Search for the cell housing the specified text and yield its [x, y] center coordinate. 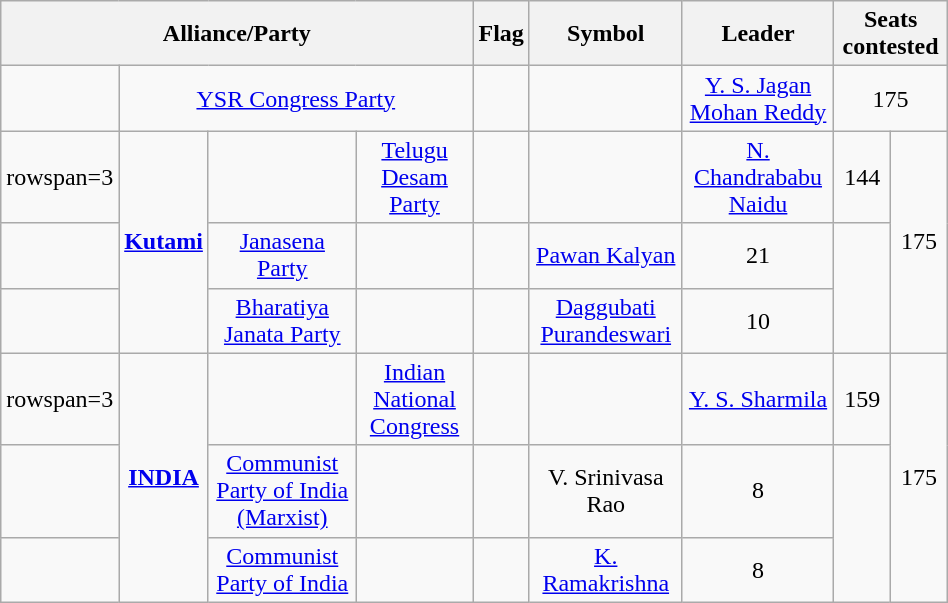
Alliance/Party [237, 34]
Y. S. Jagan Mohan Reddy [758, 98]
144 [862, 177]
Symbol [606, 34]
Daggubati Purandeswari [606, 320]
Kutami [164, 242]
Flag [501, 34]
10 [758, 320]
21 [758, 256]
159 [862, 399]
INDIA [164, 478]
Pawan Kalyan [606, 256]
YSR Congress Party [296, 98]
Leader [758, 34]
Communist Party of India (Marxist) [282, 491]
Y. S. Sharmila [758, 399]
Janasena Party [282, 256]
N. Chandrababu Naidu [758, 177]
V. Srinivasa Rao [606, 491]
Telugu Desam Party [414, 177]
K. Ramakrishna [606, 570]
Bharatiya Janata Party [282, 320]
Seats contested [890, 34]
Communist Party of India [282, 570]
Indian National Congress [414, 399]
